Scan for the cell matching the given text and deliver its (x, y) coordinate at center. 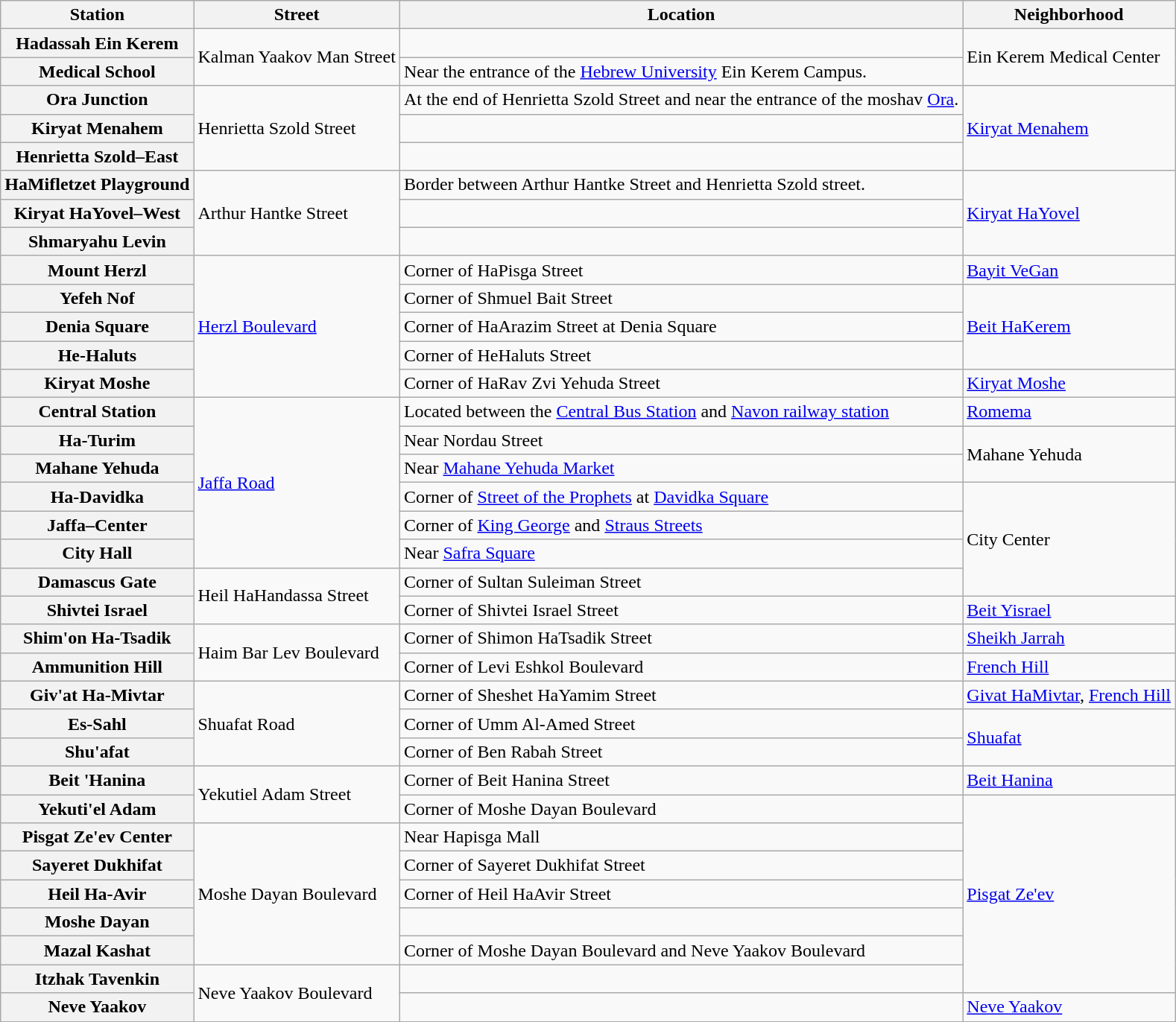
Bayit VeGan (1069, 270)
Haim Bar Lev Boulevard (297, 653)
City Center (1069, 539)
Corner of Moshe Dayan Boulevard (681, 808)
Corner of Shivtei Israel Street (681, 610)
Giv'at Ha-Mivtar (97, 695)
Kiryat HaYovel (1069, 213)
Sayeret Dukhifat (97, 866)
Givat HaMivtar, French Hill (1069, 695)
Henrietta Szold Street (297, 128)
Beit 'Hanina (97, 780)
Corner of HeHaluts Street (681, 355)
Moshe Dayan (97, 922)
Corner of Moshe Dayan Boulevard and Neve Yaakov Boulevard (681, 950)
Denia Square (97, 326)
Near the entrance of the Hebrew University Ein Kerem Campus. (681, 72)
Shim'on Ha-Tsadik (97, 638)
Ora Junction (97, 100)
Moshe Dayan Boulevard (297, 894)
Corner of HaPisga Street (681, 270)
Ammunition Hill (97, 667)
Corner of Shmuel Bait Street (681, 298)
Yekutiel Adam Street (297, 794)
Sheikh Jarrah (1069, 638)
Jaffa–Center (97, 525)
Heil HaHandassa Street (297, 596)
Yefeh Nof (97, 298)
Hadassah Ein Kerem (97, 43)
Medical School (97, 72)
Romema (1069, 412)
Mazal Kashat (97, 950)
Corner of Heil HaAvir Street (681, 894)
Ha-Davidka (97, 497)
Street (297, 15)
Pisgat Ze'ev Center (97, 837)
Shmaryahu Levin (97, 241)
Shivtei Israel (97, 610)
Yekuti'el Adam (97, 808)
Mount Herzl (97, 270)
City Hall (97, 553)
Corner of Sultan Suleiman Street (681, 582)
Near Hapisga Mall (681, 837)
French Hill (1069, 667)
Kiryat HaYovel–West (97, 213)
Neve Yaakov Boulevard (297, 993)
Shu'afat (97, 752)
Corner of Levi Eshkol Boulevard (681, 667)
Henrietta Szold–East (97, 156)
Near Nordau Street (681, 440)
Station (97, 15)
HaMifletzet Playground (97, 185)
Kalman Yaakov Man Street (297, 57)
Heil Ha-Avir (97, 894)
Itzhak Tavenkin (97, 979)
Corner of Sheshet HaYamim Street (681, 695)
Neighborhood (1069, 15)
Es-Sahl (97, 723)
Border between Arthur Hantke Street and Henrietta Szold street. (681, 185)
He-Haluts (97, 355)
Corner of Beit Hanina Street (681, 780)
Pisgat Ze'ev (1069, 893)
Corner of HaArazim Street at Denia Square (681, 326)
Located between the Central Bus Station and Navon railway station (681, 412)
Beit Yisrael (1069, 610)
Beit Hanina (1069, 780)
Central Station (97, 412)
Near Safra Square (681, 553)
Corner of King George and Straus Streets (681, 525)
Shuafat Road (297, 723)
Damascus Gate (97, 582)
Near Mahane Yehuda Market (681, 469)
Beit HaKerem (1069, 326)
Location (681, 15)
At the end of Henrietta Szold Street and near the entrance of the moshav Ora. (681, 100)
Ein Kerem Medical Center (1069, 57)
Arthur Hantke Street (297, 213)
Corner of HaRav Zvi Yehuda Street (681, 384)
Corner of Street of the Prophets at Davidka Square (681, 497)
Ha-Turim (97, 440)
Corner of Ben Rabah Street (681, 752)
Jaffa Road (297, 483)
Corner of Shimon HaTsadik Street (681, 638)
Corner of Sayeret Dukhifat Street (681, 866)
Herzl Boulevard (297, 326)
Corner of Umm Al-Amed Street (681, 723)
Shuafat (1069, 737)
